Provide the [x, y] coordinate of the cell's center where the given text is located.  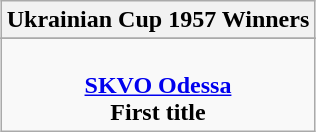
Ukrainian Cup 1957 Winners [158, 20]
SKVO OdessaFirst title [158, 85]
